Return (x, y) of the center of cell containing provided text 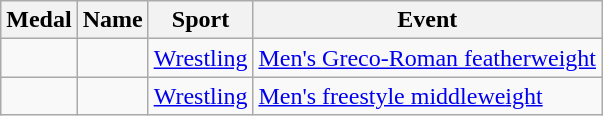
Medal (39, 20)
Name (112, 20)
Sport (200, 20)
Men's Greco-Roman featherweight (428, 58)
Event (428, 20)
Men's freestyle middleweight (428, 96)
